Extract the [x, y] coordinate from the center of the cell holding the provided text.  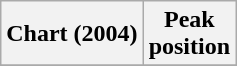
Peakposition [189, 34]
Chart (2004) [72, 34]
